Identify which cell holds the provided text, then report its [X, Y] central coordinate. 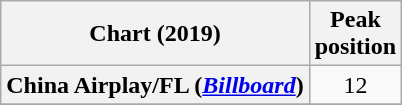
Chart (2019) [155, 34]
Peakposition [355, 34]
12 [355, 85]
China Airplay/FL (Billboard) [155, 85]
